Extract the [X, Y] coordinate from the center of the cell holding the provided text.  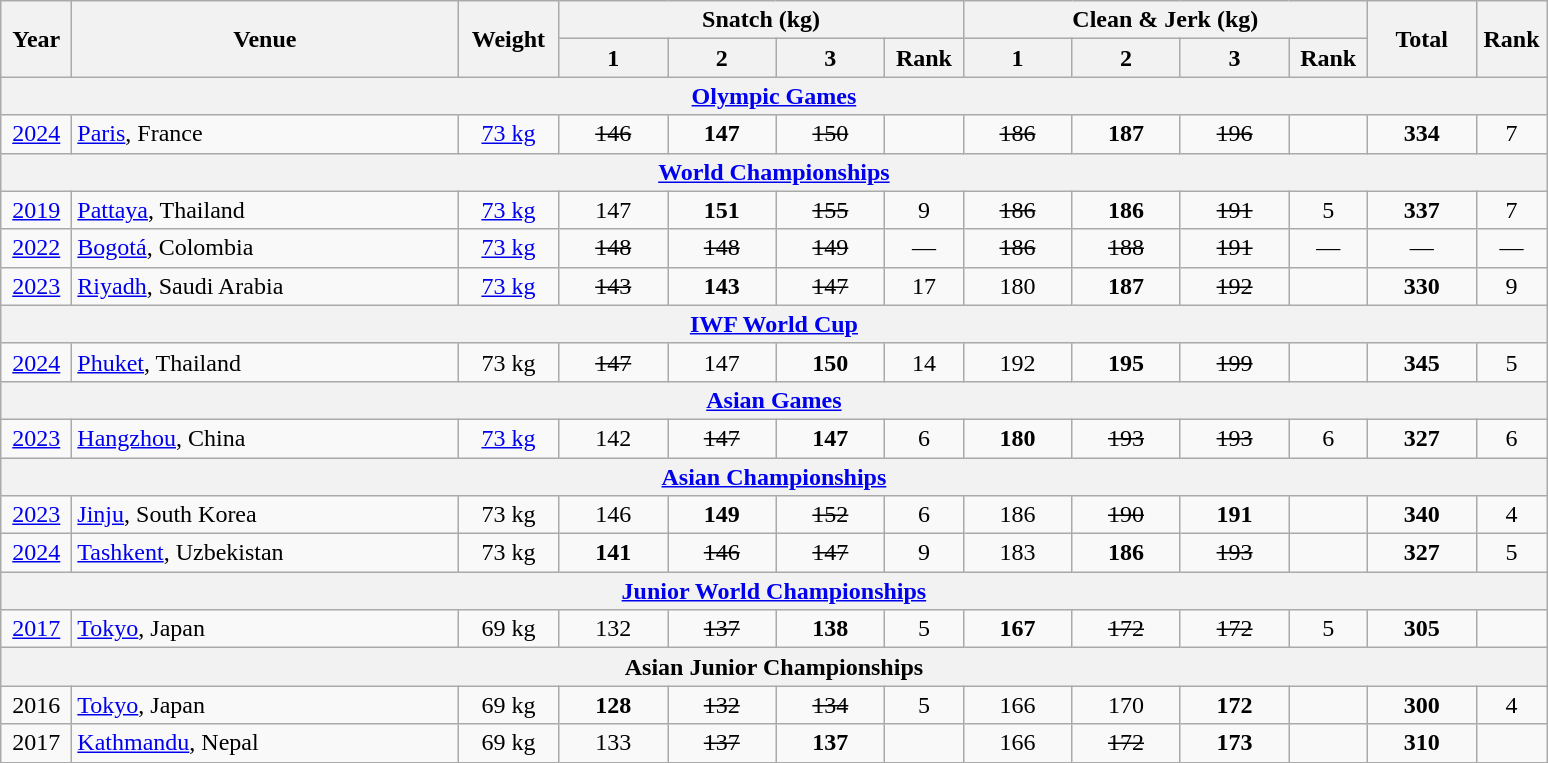
Year [36, 39]
340 [1422, 515]
334 [1422, 134]
2016 [36, 705]
199 [1234, 362]
190 [1126, 515]
151 [722, 210]
2022 [36, 248]
337 [1422, 210]
Total [1422, 39]
152 [830, 515]
Clean & Jerk (kg) [1165, 20]
133 [614, 743]
Hangzhou, China [265, 438]
196 [1234, 134]
Weight [508, 39]
IWF World Cup [774, 324]
Olympic Games [774, 96]
310 [1422, 743]
345 [1422, 362]
138 [830, 629]
14 [924, 362]
128 [614, 705]
300 [1422, 705]
Pattaya, Thailand [265, 210]
155 [830, 210]
173 [1234, 743]
170 [1126, 705]
2019 [36, 210]
Junior World Championships [774, 591]
Tashkent, Uzbekistan [265, 553]
Paris, France [265, 134]
Riyadh, Saudi Arabia [265, 286]
188 [1126, 248]
Bogotá, Colombia [265, 248]
330 [1422, 286]
305 [1422, 629]
141 [614, 553]
195 [1126, 362]
142 [614, 438]
Jinju, South Korea [265, 515]
17 [924, 286]
World Championships [774, 172]
Asian Championships [774, 477]
167 [1018, 629]
183 [1018, 553]
Snatch (kg) [761, 20]
Kathmandu, Nepal [265, 743]
Phuket, Thailand [265, 362]
Asian Games [774, 400]
134 [830, 705]
Asian Junior Championships [774, 667]
Venue [265, 39]
